Locate the cell with the specified text and output its (x, y) center coordinate. 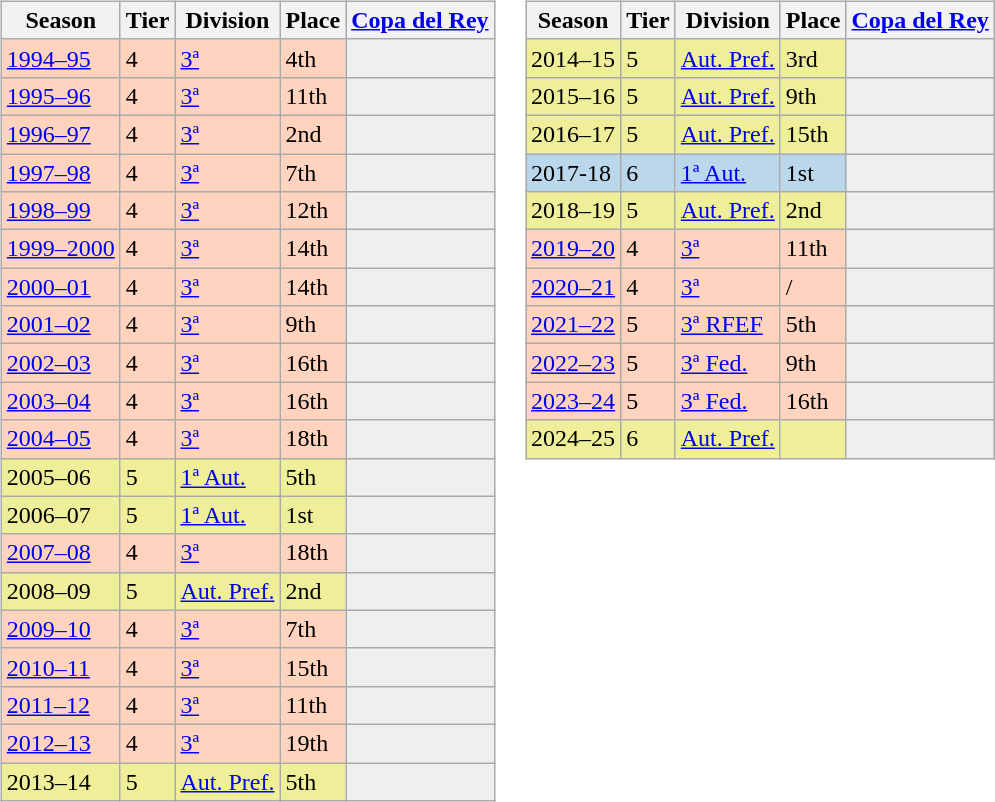
2007–08 (60, 553)
2017-18 (574, 173)
2011–12 (60, 705)
2014–15 (574, 58)
2015–16 (574, 96)
19th (313, 743)
1998–99 (60, 211)
2012–13 (60, 743)
2022–23 (574, 363)
2004–05 (60, 439)
3rd (813, 58)
2009–10 (60, 629)
2024–25 (574, 439)
3ª RFEF (728, 325)
2020–21 (574, 287)
2001–02 (60, 325)
1996–97 (60, 134)
1997–98 (60, 173)
2000–01 (60, 287)
12th (313, 211)
2005–06 (60, 477)
2021–22 (574, 325)
2019–20 (574, 249)
2006–07 (60, 515)
2018–19 (574, 211)
2013–14 (60, 781)
2008–09 (60, 591)
1995–96 (60, 96)
2016–17 (574, 134)
/ (813, 287)
2002–03 (60, 363)
2010–11 (60, 667)
4th (313, 58)
1994–95 (60, 58)
2003–04 (60, 401)
1999–2000 (60, 249)
2023–24 (574, 401)
